Identify which cell holds the provided text, then report its [X, Y] central coordinate. 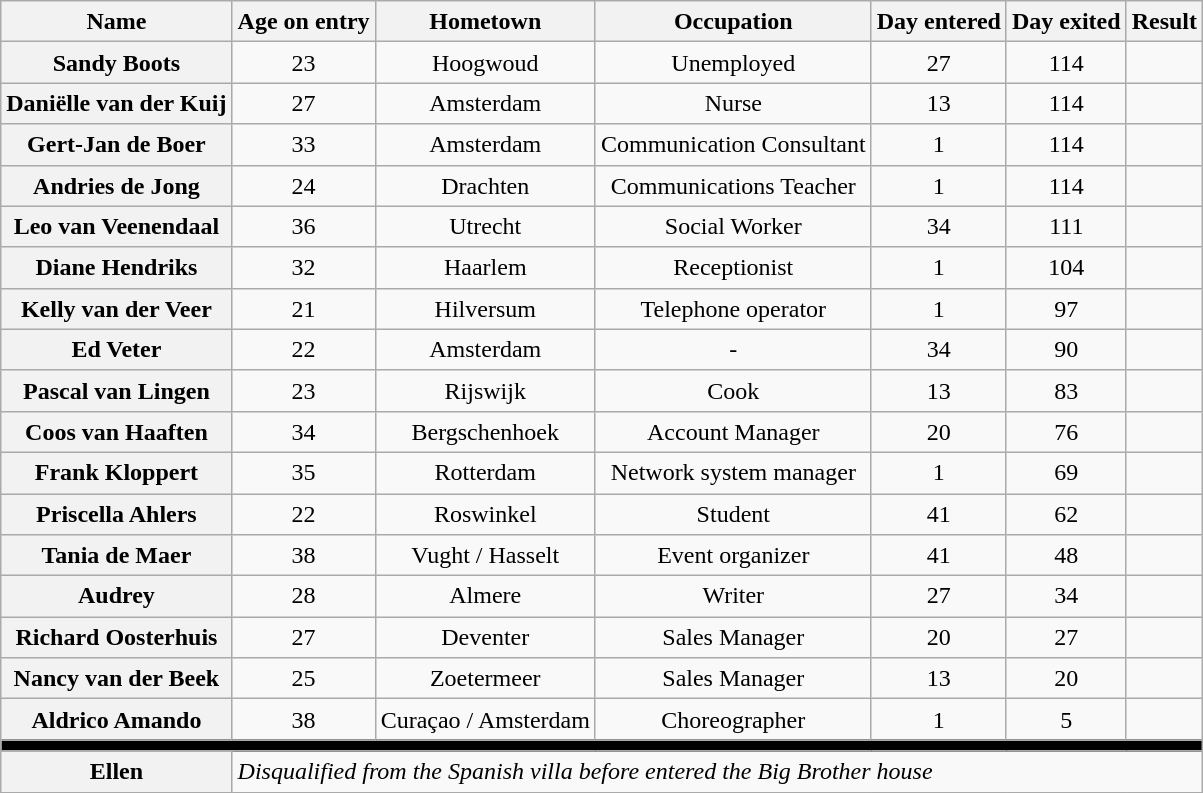
Leo van Veenendaal [116, 226]
Unemployed [733, 62]
104 [1066, 268]
Audrey [116, 596]
90 [1066, 350]
Account Manager [733, 432]
Social Worker [733, 226]
Tania de Maer [116, 556]
Kelly van der Veer [116, 308]
Communication Consultant [733, 144]
35 [304, 472]
Day exited [1066, 22]
111 [1066, 226]
Sandy Boots [116, 62]
Drachten [485, 186]
Name [116, 22]
5 [1066, 720]
Occupation [733, 22]
Almere [485, 596]
Ed Veter [116, 350]
Coos van Haaften [116, 432]
21 [304, 308]
25 [304, 678]
- [733, 350]
Age on entry [304, 22]
Telephone operator [733, 308]
Vught / Hasselt [485, 556]
Diane Hendriks [116, 268]
Hilversum [485, 308]
Communications Teacher [733, 186]
Roswinkel [485, 514]
Curaçao / Amsterdam [485, 720]
Network system manager [733, 472]
83 [1066, 390]
Aldrico Amando [116, 720]
Rijswijk [485, 390]
Ellen [116, 772]
Hometown [485, 22]
Day entered [938, 22]
Nurse [733, 104]
Utrecht [485, 226]
Bergschenhoek [485, 432]
33 [304, 144]
Cook [733, 390]
Frank Kloppert [116, 472]
Choreographer [733, 720]
48 [1066, 556]
Priscella Ahlers [116, 514]
69 [1066, 472]
Andries de Jong [116, 186]
Daniëlle van der Kuij [116, 104]
97 [1066, 308]
Result [1164, 22]
32 [304, 268]
Zoetermeer [485, 678]
Pascal van Lingen [116, 390]
Nancy van der Beek [116, 678]
Student [733, 514]
Richard Oosterhuis [116, 638]
Hoogwoud [485, 62]
24 [304, 186]
36 [304, 226]
Haarlem [485, 268]
Gert-Jan de Boer [116, 144]
76 [1066, 432]
Writer [733, 596]
Disqualified from the Spanish villa before entered the Big Brother house [718, 772]
Rotterdam [485, 472]
Receptionist [733, 268]
Event organizer [733, 556]
62 [1066, 514]
Deventer [485, 638]
28 [304, 596]
